Determine the (X, Y) coordinate at the center of the cell enclosing the given text.  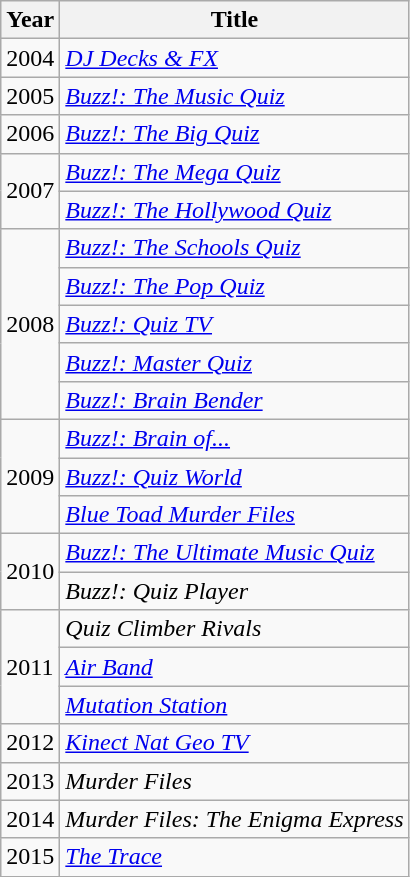
2010 (30, 572)
2009 (30, 476)
Buzz!: Quiz Player (234, 591)
2014 (30, 819)
Mutation Station (234, 705)
Buzz!: The Music Quiz (234, 96)
Murder Files (234, 781)
2007 (30, 191)
2012 (30, 743)
Murder Files: The Enigma Express (234, 819)
Buzz!: Brain Bender (234, 400)
Buzz!: The Hollywood Quiz (234, 210)
2005 (30, 96)
DJ Decks & FX (234, 58)
2013 (30, 781)
Buzz!: The Schools Quiz (234, 248)
Kinect Nat Geo TV (234, 743)
Buzz!: Master Quiz (234, 362)
Title (234, 20)
2004 (30, 58)
Buzz!: The Mega Quiz (234, 172)
Quiz Climber Rivals (234, 629)
2011 (30, 667)
Buzz!: Brain of... (234, 438)
2006 (30, 134)
Air Band (234, 667)
Blue Toad Murder Files (234, 515)
Buzz!: The Ultimate Music Quiz (234, 553)
Buzz!: The Big Quiz (234, 134)
Year (30, 20)
Buzz!: Quiz World (234, 477)
Buzz!: Quiz TV (234, 324)
2008 (30, 324)
Buzz!: The Pop Quiz (234, 286)
The Trace (234, 857)
2015 (30, 857)
